Find where the given text appears and provide that cell's center as [X, Y] coordinate. 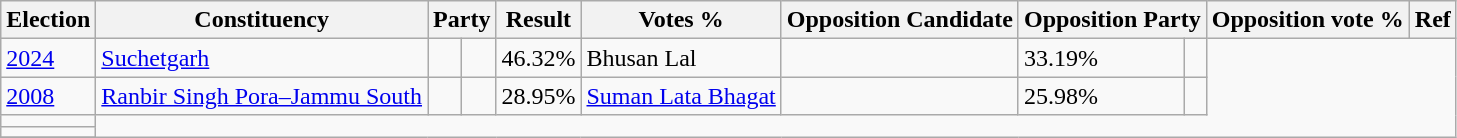
Party [462, 20]
Ranbir Singh Pora–Jammu South [262, 96]
Suman Lata Bhagat [681, 96]
33.19% [1101, 58]
Opposition vote % [1308, 20]
25.98% [1101, 96]
Result [538, 20]
28.95% [538, 96]
Constituency [262, 20]
Election [48, 20]
Opposition Party [1112, 20]
2024 [48, 58]
Bhusan Lal [681, 58]
Suchetgarh [262, 58]
2008 [48, 96]
Opposition Candidate [900, 20]
Votes % [681, 20]
Ref [1432, 20]
46.32% [538, 58]
